Locate the cell with the specified text and output its (X, Y) center coordinate. 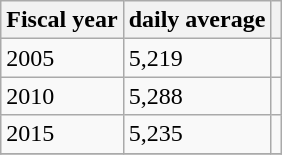
5,235 (197, 134)
5,219 (197, 58)
Fiscal year (62, 20)
2010 (62, 96)
2005 (62, 58)
daily average (197, 20)
2015 (62, 134)
5,288 (197, 96)
